Pinpoint the cell where the given text exists, returning its [x, y] midpoint coordinate. 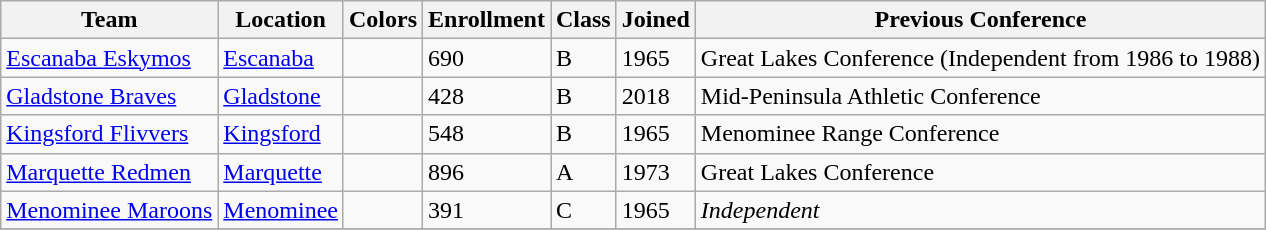
Gladstone Braves [110, 96]
Marquette [281, 172]
Menominee [281, 210]
Independent [980, 210]
Kingsford Flivvers [110, 134]
Joined [656, 20]
Kingsford [281, 134]
Menominee Range Conference [980, 134]
A [583, 172]
548 [487, 134]
896 [487, 172]
C [583, 210]
Location [281, 20]
Previous Conference [980, 20]
2018 [656, 96]
690 [487, 58]
Colors [382, 20]
1973 [656, 172]
Great Lakes Conference [980, 172]
Marquette Redmen [110, 172]
Escanaba [281, 58]
428 [487, 96]
Mid-Peninsula Athletic Conference [980, 96]
Menominee Maroons [110, 210]
Escanaba Eskymos [110, 58]
Enrollment [487, 20]
Great Lakes Conference (Independent from 1986 to 1988) [980, 58]
Class [583, 20]
Gladstone [281, 96]
391 [487, 210]
Team [110, 20]
